Scan for the cell matching the given text and deliver its [X, Y] coordinate at center. 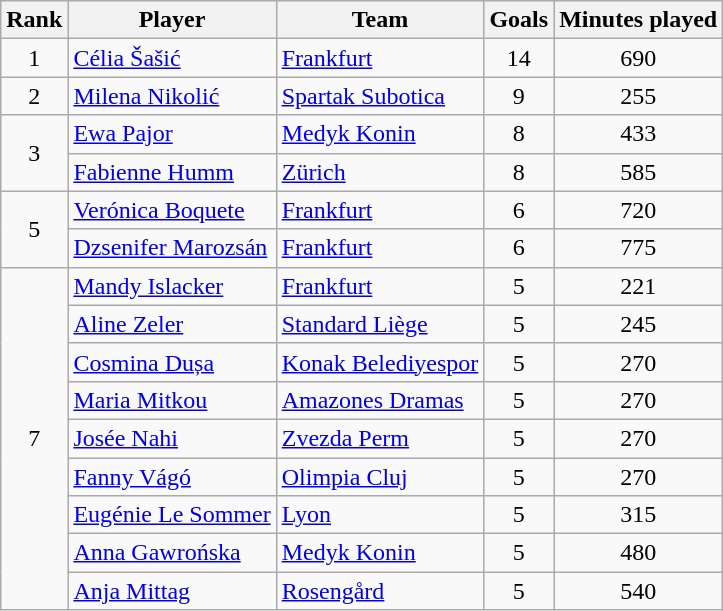
Zürich [380, 172]
Amazones Dramas [380, 400]
Mandy Islacker [172, 286]
480 [638, 553]
1 [34, 58]
Anna Gawrońska [172, 553]
Zvezda Perm [380, 438]
540 [638, 591]
Lyon [380, 515]
Player [172, 20]
315 [638, 515]
Verónica Boquete [172, 210]
Minutes played [638, 20]
Célia Šašić [172, 58]
Dzsenifer Marozsán [172, 248]
Eugénie Le Sommer [172, 515]
720 [638, 210]
Konak Belediyespor [380, 362]
Fabienne Humm [172, 172]
775 [638, 248]
255 [638, 96]
Maria Mitkou [172, 400]
433 [638, 134]
2 [34, 96]
Milena Nikolić [172, 96]
Goals [519, 20]
3 [34, 153]
14 [519, 58]
Standard Liège [380, 324]
690 [638, 58]
Team [380, 20]
245 [638, 324]
Rank [34, 20]
585 [638, 172]
Spartak Subotica [380, 96]
Rosengård [380, 591]
221 [638, 286]
Cosmina Dușa [172, 362]
9 [519, 96]
Josée Nahi [172, 438]
Ewa Pajor [172, 134]
Olimpia Cluj [380, 477]
Anja Mittag [172, 591]
Aline Zeler [172, 324]
7 [34, 438]
Fanny Vágó [172, 477]
